Search for the cell housing the specified text and yield its [x, y] center coordinate. 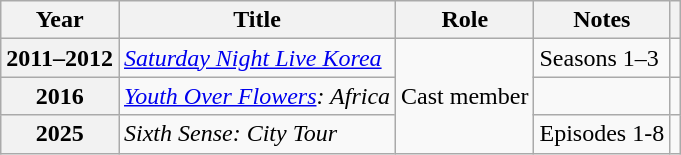
Role [465, 20]
Saturday Night Live Korea [256, 58]
Year [60, 20]
Seasons 1–3 [602, 58]
Sixth Sense: City Tour [256, 134]
Episodes 1-8 [602, 134]
Title [256, 20]
Cast member [465, 96]
Notes [602, 20]
2025 [60, 134]
Youth Over Flowers: Africa [256, 96]
2011–2012 [60, 58]
2016 [60, 96]
